Find where the given text appears and provide that cell's center as (x, y) coordinate. 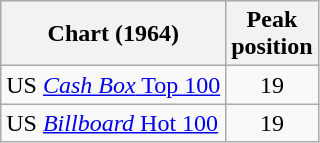
Chart (1964) (114, 34)
Peakposition (272, 34)
US Cash Box Top 100 (114, 85)
US Billboard Hot 100 (114, 123)
